Extract the (X, Y) coordinate from the center of the cell holding the provided text.  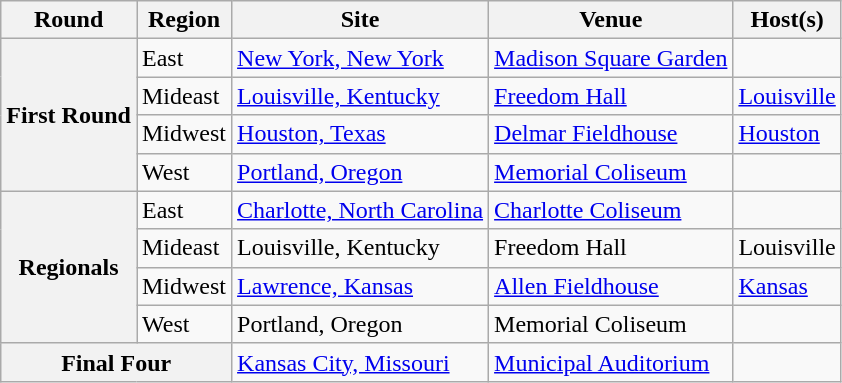
Delmar Fieldhouse (611, 134)
Regionals (69, 267)
First Round (69, 115)
Kansas (787, 286)
Round (69, 20)
Charlotte Coliseum (611, 210)
Charlotte, North Carolina (360, 210)
Lawrence, Kansas (360, 286)
Host(s) (787, 20)
Region (184, 20)
New York, New York (360, 58)
Allen Fieldhouse (611, 286)
Houston (787, 134)
Madison Square Garden (611, 58)
Houston, Texas (360, 134)
Venue (611, 20)
Kansas City, Missouri (360, 362)
Site (360, 20)
Final Four (116, 362)
Municipal Auditorium (611, 362)
